For the text-containing cell, return its midpoint in [x, y] coordinate format. 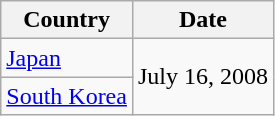
Country [67, 20]
South Korea [67, 96]
Japan [67, 58]
July 16, 2008 [202, 77]
Date [202, 20]
